From the cell containing the given text, extract its center point as (x, y) coordinate. 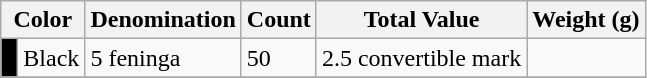
5 feninga (163, 58)
Weight (g) (586, 20)
2.5 convertible mark (421, 58)
Total Value (421, 20)
50 (278, 58)
Black (52, 58)
Count (278, 20)
Denomination (163, 20)
Color (43, 20)
